From the cell containing the given text, extract its center point as [x, y] coordinate. 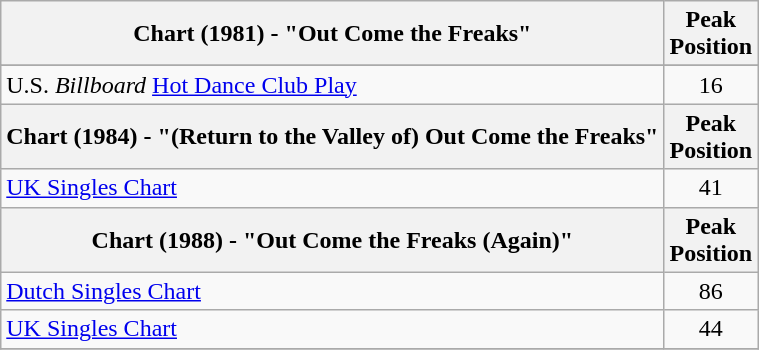
U.S. Billboard Hot Dance Club Play [332, 85]
Chart (1988) - "Out Come the Freaks (Again)" [332, 240]
Chart (1984) - "(Return to the Valley of) Out Come the Freaks" [332, 136]
44 [711, 329]
16 [711, 85]
Chart (1981) - "Out Come the Freaks" [332, 34]
41 [711, 188]
86 [711, 291]
Dutch Singles Chart [332, 291]
